Extract the (X, Y) coordinate from the center of the cell holding the provided text.  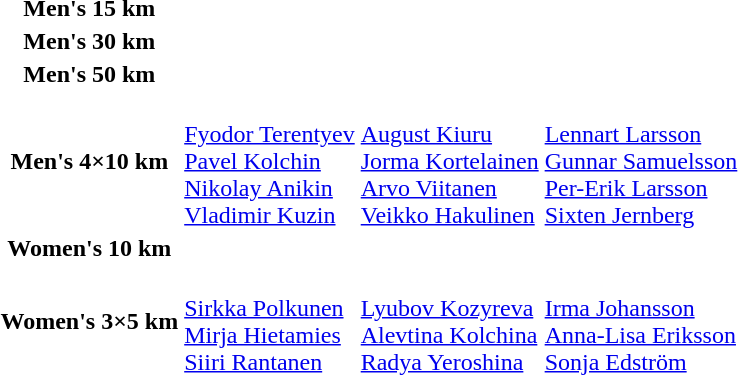
August KiuruJorma KortelainenArvo ViitanenVeikko Hakulinen (450, 161)
Fyodor TerentyevPavel KolchinNikolay AnikinVladimir Kuzin (270, 161)
